Scan for the cell matching the given text and deliver its (X, Y) coordinate at center. 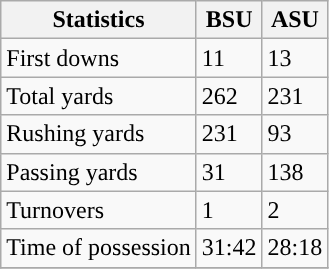
2 (295, 210)
Total yards (99, 96)
31 (229, 172)
First downs (99, 58)
Time of possession (99, 248)
13 (295, 58)
1 (229, 210)
11 (229, 58)
Rushing yards (99, 134)
Statistics (99, 20)
ASU (295, 20)
31:42 (229, 248)
Passing yards (99, 172)
138 (295, 172)
262 (229, 96)
Turnovers (99, 210)
93 (295, 134)
BSU (229, 20)
28:18 (295, 248)
